Determine the [X, Y] coordinate at the center of the cell enclosing the given text.  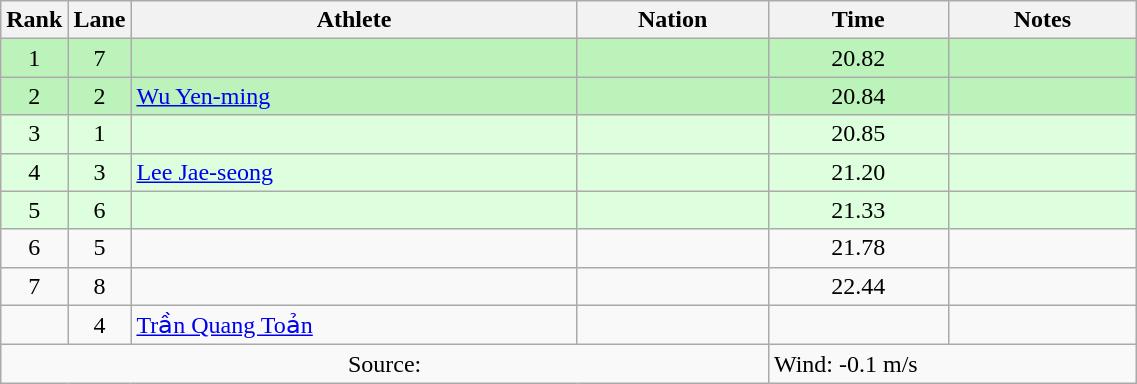
20.82 [858, 58]
Lee Jae-seong [354, 172]
Time [858, 20]
Athlete [354, 20]
21.33 [858, 210]
Wu Yen-ming [354, 96]
Trần Quang Toản [354, 325]
20.84 [858, 96]
21.78 [858, 248]
22.44 [858, 286]
Lane [100, 20]
8 [100, 286]
Notes [1042, 20]
Rank [34, 20]
Wind: -0.1 m/s [952, 364]
20.85 [858, 134]
21.20 [858, 172]
Nation [672, 20]
Source: [385, 364]
